Search for the cell housing the specified text and yield its [X, Y] center coordinate. 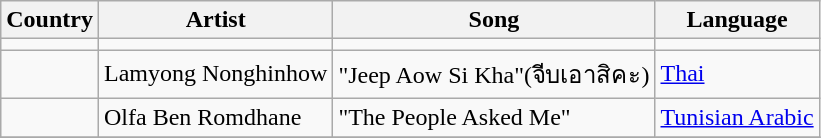
Artist [215, 20]
Thai [737, 74]
"The People Asked Me" [494, 117]
Olfa Ben Romdhane [215, 117]
Country [50, 20]
Lamyong Nonghinhow [215, 74]
Tunisian Arabic [737, 117]
Song [494, 20]
Language [737, 20]
"Jeep Aow Si Kha"(จีบเอาสิคะ) [494, 74]
